Determine the (X, Y) coordinate at the center of the cell enclosing the given text.  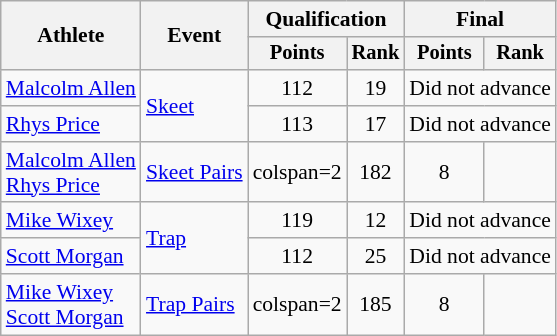
Skeet Pairs (194, 172)
Malcolm AllenRhys Price (71, 172)
Skeet (194, 106)
Qualification (326, 19)
12 (376, 221)
19 (376, 88)
Athlete (71, 36)
25 (376, 256)
Malcolm Allen (71, 88)
Event (194, 36)
Scott Morgan (71, 256)
Mike Wixey (71, 221)
182 (376, 172)
17 (376, 124)
Trap Pairs (194, 304)
119 (298, 221)
113 (298, 124)
Rhys Price (71, 124)
185 (376, 304)
Mike WixeyScott Morgan (71, 304)
Trap (194, 238)
Final (480, 19)
